Search for the cell housing the specified text and yield its (x, y) center coordinate. 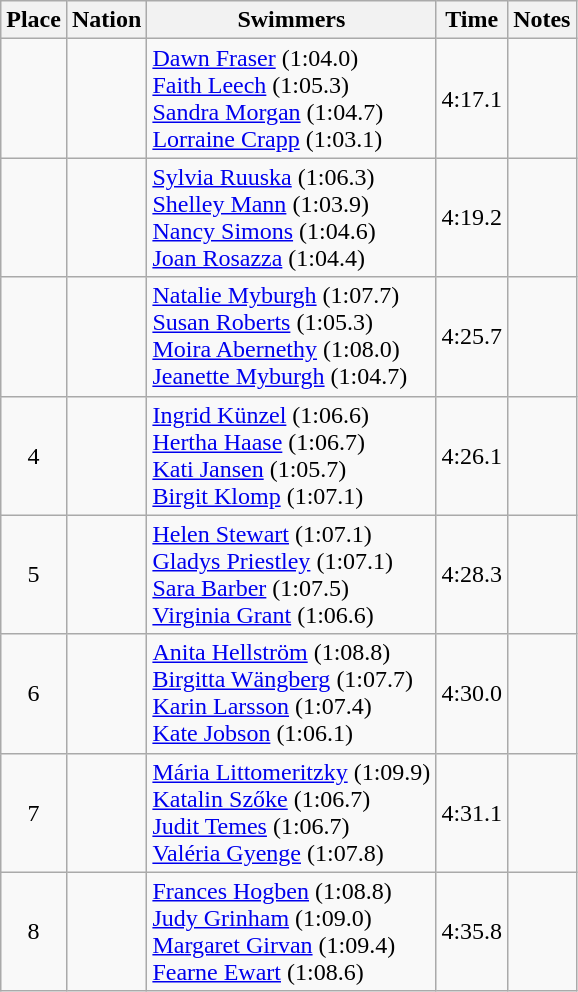
4:31.1 (472, 812)
7 (34, 812)
Swimmers (292, 20)
Nation (106, 20)
8 (34, 932)
Frances Hogben (1:08.8) Judy Grinham (1:09.0) Margaret Girvan (1:09.4) Fearne Ewart (1:08.6) (292, 932)
Helen Stewart (1:07.1) Gladys Priestley (1:07.1) Sara Barber (1:07.5) Virginia Grant (1:06.6) (292, 574)
Dawn Fraser (1:04.0) Faith Leech (1:05.3) Sandra Morgan (1:04.7) Lorraine Crapp (1:03.1) (292, 98)
5 (34, 574)
Anita Hellström (1:08.8) Birgitta Wängberg (1:07.7) Karin Larsson (1:07.4) Kate Jobson (1:06.1) (292, 694)
Mária Littomeritzky (1:09.9) Katalin Szőke (1:06.7) Judit Temes (1:06.7) Valéria Gyenge (1:07.8) (292, 812)
4:17.1 (472, 98)
4:30.0 (472, 694)
Place (34, 20)
4:28.3 (472, 574)
Notes (542, 20)
Natalie Myburgh (1:07.7) Susan Roberts (1:05.3) Moira Abernethy (1:08.0) Jeanette Myburgh (1:04.7) (292, 336)
Ingrid Künzel (1:06.6) Hertha Haase (1:06.7) Kati Jansen (1:05.7) Birgit Klomp (1:07.1) (292, 456)
4:35.8 (472, 932)
4:25.7 (472, 336)
4:26.1 (472, 456)
6 (34, 694)
Sylvia Ruuska (1:06.3) Shelley Mann (1:03.9) Nancy Simons (1:04.6) Joan Rosazza (1:04.4) (292, 218)
4:19.2 (472, 218)
Time (472, 20)
4 (34, 456)
